Extract the (x, y) coordinate from the center of the cell holding the provided text.  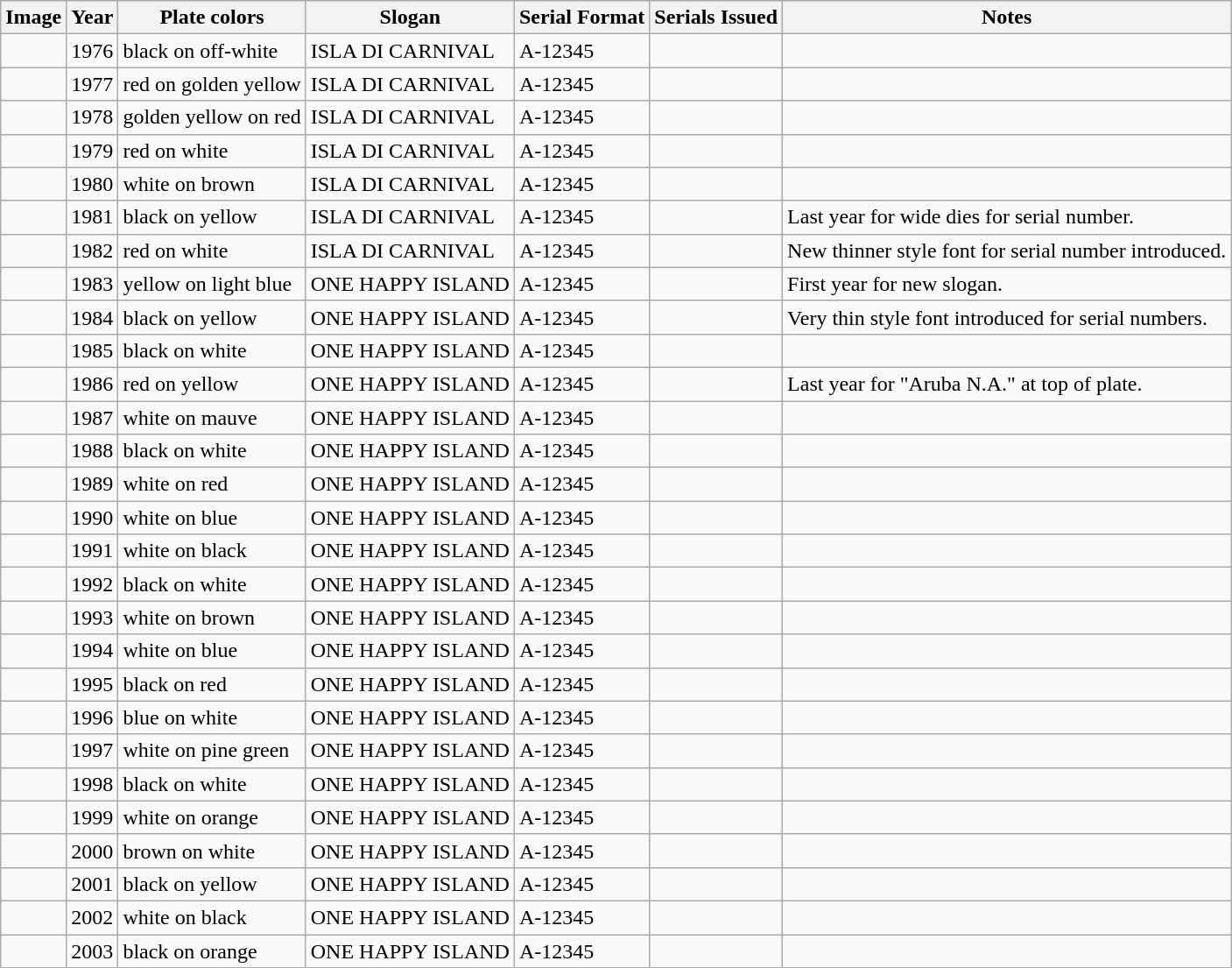
golden yellow on red (212, 117)
white on pine green (212, 751)
1978 (93, 117)
1995 (93, 684)
2001 (93, 884)
black on red (212, 684)
black on off-white (212, 51)
New thinner style font for serial number introduced. (1007, 251)
Year (93, 18)
2003 (93, 950)
1989 (93, 484)
brown on white (212, 851)
2000 (93, 851)
Very thin style font introduced for serial numbers. (1007, 317)
white on mauve (212, 418)
1983 (93, 284)
Plate colors (212, 18)
Serial Format (581, 18)
Last year for wide dies for serial number. (1007, 217)
1979 (93, 151)
red on yellow (212, 384)
white on red (212, 484)
1988 (93, 451)
1993 (93, 618)
1987 (93, 418)
1984 (93, 317)
red on golden yellow (212, 84)
1994 (93, 651)
1976 (93, 51)
Last year for "Aruba N.A." at top of plate. (1007, 384)
1997 (93, 751)
1980 (93, 184)
First year for new slogan. (1007, 284)
black on orange (212, 950)
1985 (93, 350)
Serials Issued (716, 18)
1996 (93, 717)
yellow on light blue (212, 284)
1999 (93, 817)
Image (33, 18)
1998 (93, 784)
1990 (93, 518)
1982 (93, 251)
white on orange (212, 817)
1991 (93, 551)
1986 (93, 384)
Notes (1007, 18)
Slogan (410, 18)
1977 (93, 84)
1981 (93, 217)
2002 (93, 917)
blue on white (212, 717)
1992 (93, 584)
